Return the [X, Y] coordinate for the center point of the cell that contains the specified text.  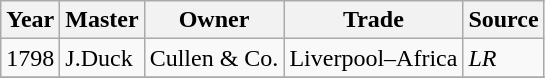
Master [102, 20]
J.Duck [102, 58]
Trade [374, 20]
Source [504, 20]
1798 [30, 58]
Year [30, 20]
Liverpool–Africa [374, 58]
LR [504, 58]
Cullen & Co. [214, 58]
Owner [214, 20]
